Provide the [x, y] coordinate of the cell's center where the given text is located.  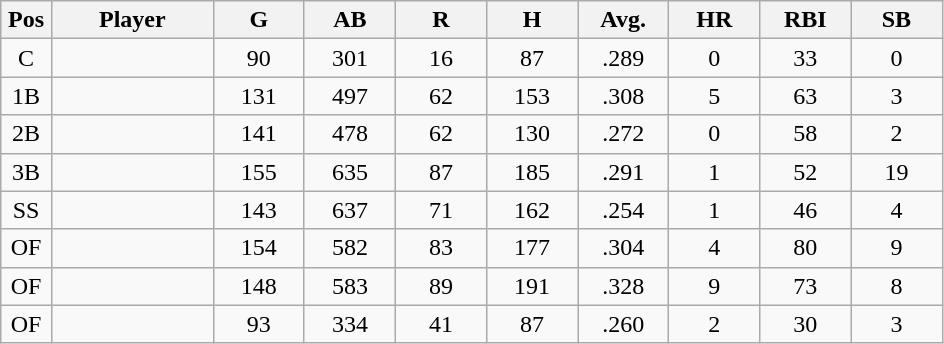
30 [806, 324]
8 [896, 286]
C [26, 58]
SS [26, 210]
71 [440, 210]
33 [806, 58]
58 [806, 134]
83 [440, 248]
130 [532, 134]
131 [258, 96]
301 [350, 58]
.254 [624, 210]
478 [350, 134]
63 [806, 96]
73 [806, 286]
583 [350, 286]
143 [258, 210]
148 [258, 286]
19 [896, 172]
Avg. [624, 20]
153 [532, 96]
.260 [624, 324]
637 [350, 210]
.304 [624, 248]
AB [350, 20]
41 [440, 324]
HR [714, 20]
162 [532, 210]
H [532, 20]
2B [26, 134]
497 [350, 96]
155 [258, 172]
177 [532, 248]
.308 [624, 96]
334 [350, 324]
90 [258, 58]
.289 [624, 58]
635 [350, 172]
93 [258, 324]
3B [26, 172]
Player [132, 20]
1B [26, 96]
154 [258, 248]
89 [440, 286]
SB [896, 20]
191 [532, 286]
46 [806, 210]
RBI [806, 20]
.291 [624, 172]
5 [714, 96]
52 [806, 172]
16 [440, 58]
582 [350, 248]
185 [532, 172]
.272 [624, 134]
G [258, 20]
R [440, 20]
141 [258, 134]
80 [806, 248]
.328 [624, 286]
Pos [26, 20]
